Output the (x, y) coordinate of the center of the cell containing the given text.  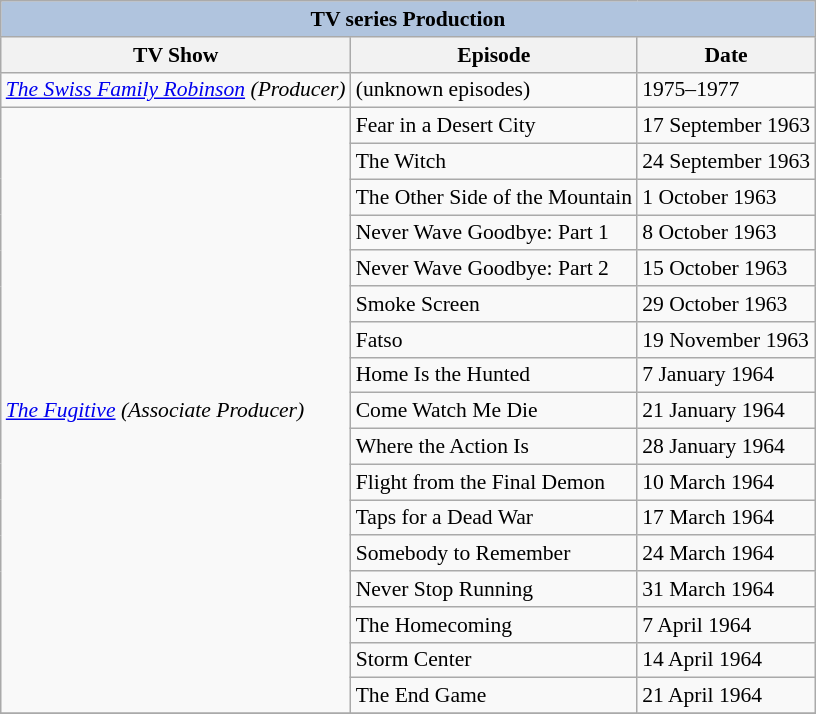
24 September 1963 (726, 162)
1975–1977 (726, 90)
8 October 1963 (726, 233)
The End Game (494, 696)
19 November 1963 (726, 340)
17 September 1963 (726, 126)
14 April 1964 (726, 660)
Episode (494, 55)
31 March 1964 (726, 589)
Flight from the Final Demon (494, 482)
The Witch (494, 162)
The Swiss Family Robinson (Producer) (176, 90)
24 March 1964 (726, 554)
7 January 1964 (726, 375)
Never Wave Goodbye: Part 2 (494, 269)
(unknown episodes) (494, 90)
Fear in a Desert City (494, 126)
28 January 1964 (726, 447)
1 October 1963 (726, 197)
Storm Center (494, 660)
The Other Side of the Mountain (494, 197)
29 October 1963 (726, 304)
21 April 1964 (726, 696)
TV series Production (408, 19)
10 March 1964 (726, 482)
Home Is the Hunted (494, 375)
The Homecoming (494, 625)
Where the Action Is (494, 447)
7 April 1964 (726, 625)
TV Show (176, 55)
17 March 1964 (726, 518)
21 January 1964 (726, 411)
Come Watch Me Die (494, 411)
Date (726, 55)
Smoke Screen (494, 304)
15 October 1963 (726, 269)
Somebody to Remember (494, 554)
The Fugitive (Associate Producer) (176, 411)
Never Wave Goodbye: Part 1 (494, 233)
Fatso (494, 340)
Never Stop Running (494, 589)
Taps for a Dead War (494, 518)
